From the cell containing the given text, extract its center point as [X, Y] coordinate. 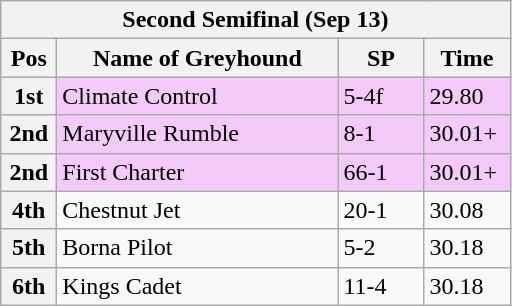
Climate Control [198, 96]
Second Semifinal (Sep 13) [256, 20]
6th [29, 286]
1st [29, 96]
4th [29, 210]
8-1 [381, 134]
Name of Greyhound [198, 58]
66-1 [381, 172]
Borna Pilot [198, 248]
29.80 [467, 96]
20-1 [381, 210]
First Charter [198, 172]
5-2 [381, 248]
Chestnut Jet [198, 210]
Maryville Rumble [198, 134]
5th [29, 248]
Kings Cadet [198, 286]
SP [381, 58]
30.08 [467, 210]
5-4f [381, 96]
11-4 [381, 286]
Pos [29, 58]
Time [467, 58]
